Locate the cell with the specified text and output its (x, y) center coordinate. 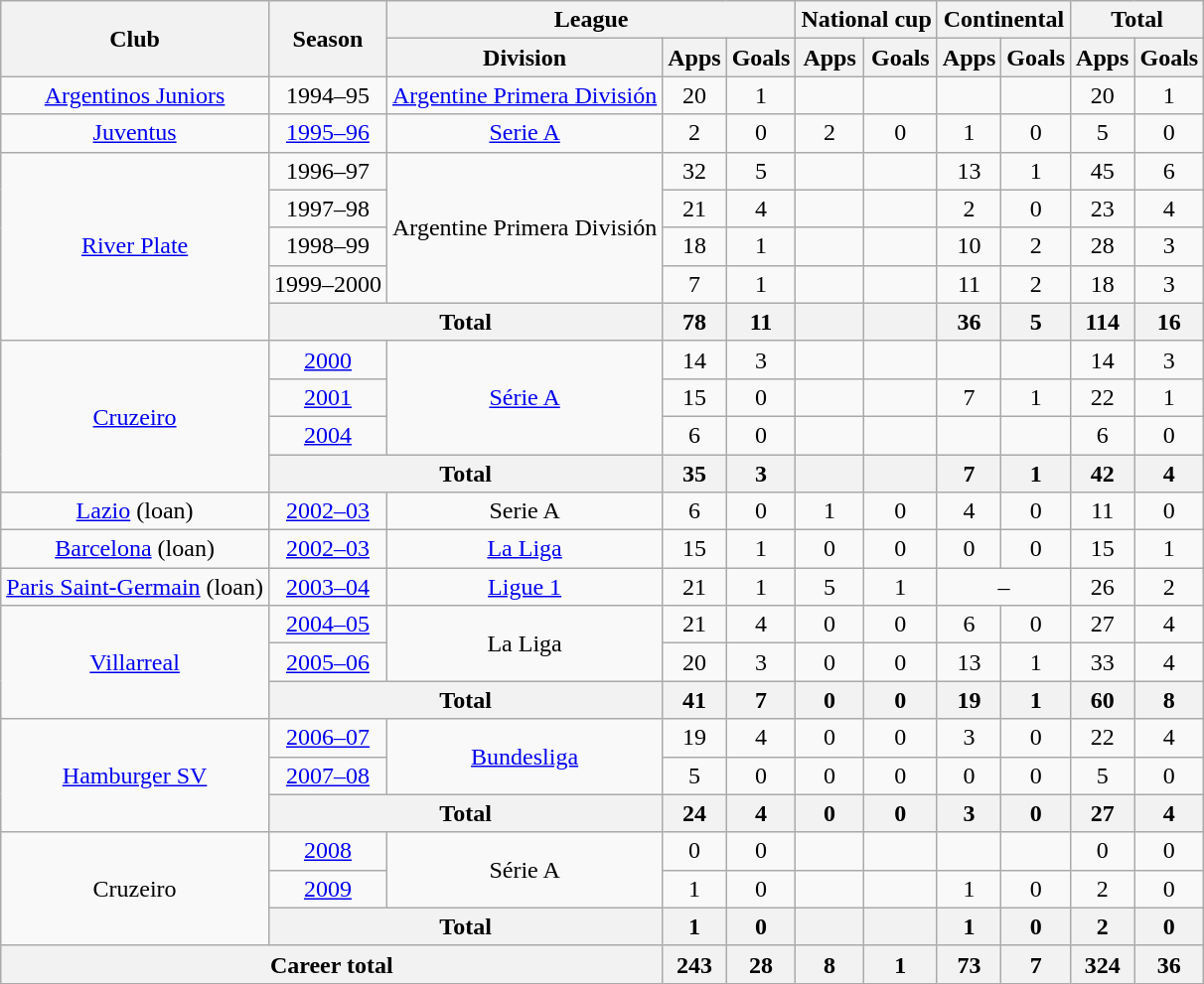
Bundesliga (525, 757)
24 (694, 813)
Continental (1003, 20)
1997–98 (328, 209)
Season (328, 39)
1995–96 (328, 133)
1996–97 (328, 171)
41 (694, 700)
23 (1103, 209)
Villarreal (135, 662)
Paris Saint-Germain (loan) (135, 587)
2005–06 (328, 662)
National cup (866, 20)
45 (1103, 171)
Division (525, 58)
60 (1103, 700)
Ligue 1 (525, 587)
73 (969, 964)
Career total (332, 964)
243 (694, 964)
2001 (328, 397)
42 (1103, 474)
River Plate (135, 246)
Argentinos Juniors (135, 95)
2009 (328, 889)
2008 (328, 851)
Barcelona (loan) (135, 549)
26 (1103, 587)
Club (135, 39)
Lazio (loan) (135, 511)
Juventus (135, 133)
16 (1169, 322)
2006–07 (328, 738)
2004–05 (328, 625)
114 (1103, 322)
1998–99 (328, 246)
33 (1103, 662)
– (1003, 587)
32 (694, 171)
1994–95 (328, 95)
Hamburger SV (135, 775)
10 (969, 246)
2003–04 (328, 587)
2000 (328, 359)
78 (694, 322)
1999–2000 (328, 284)
League (590, 20)
35 (694, 474)
2004 (328, 435)
2007–08 (328, 775)
324 (1103, 964)
